Provide the [x, y] coordinate of the cell's center where the given text is located.  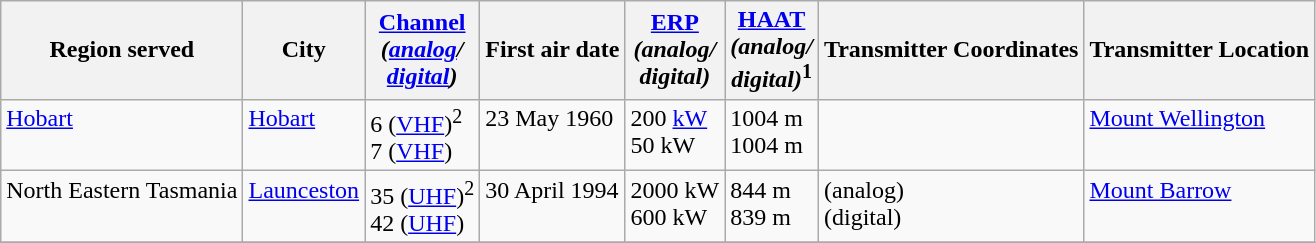
City [304, 50]
Mount Wellington [1200, 135]
Transmitter Coordinates [950, 50]
First air date [552, 50]
ERP(analog/digital) [675, 50]
23 May 1960 [552, 135]
North Eastern Tasmania [122, 207]
Launceston [304, 207]
Channel(analog/digital) [422, 50]
35 (UHF)242 (UHF) [422, 207]
6 (VHF)27 (VHF) [422, 135]
Transmitter Location [1200, 50]
HAAT(analog/digital)1 [772, 50]
1004 m1004 m [772, 135]
(analog) (digital) [950, 207]
844 m839 m [772, 207]
30 April 1994 [552, 207]
Mount Barrow [1200, 207]
2000 kW600 kW [675, 207]
200 kW50 kW [675, 135]
Region served [122, 50]
